Search for the cell housing the specified text and yield its (x, y) center coordinate. 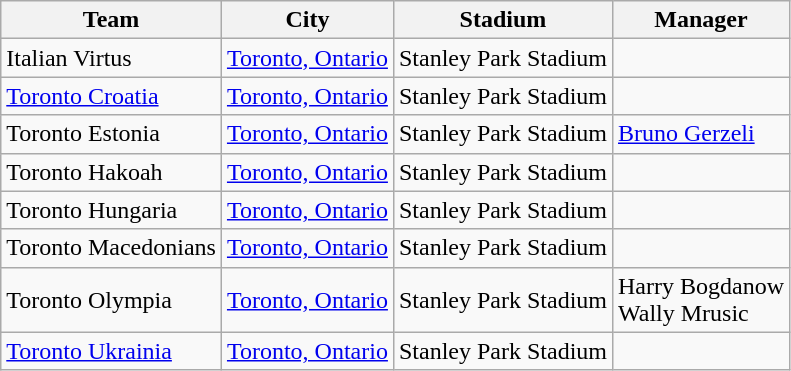
Italian Virtus (112, 58)
Stadium (502, 20)
Harry BogdanowWally Mrusic (700, 300)
Manager (700, 20)
City (307, 20)
Toronto Olympia (112, 300)
Toronto Hungaria (112, 210)
Team (112, 20)
Toronto Estonia (112, 134)
Bruno Gerzeli (700, 134)
Toronto Hakoah (112, 172)
Toronto Ukrainia (112, 351)
Toronto Croatia (112, 96)
Toronto Macedonians (112, 248)
